Return [x, y] of the center of cell containing provided text 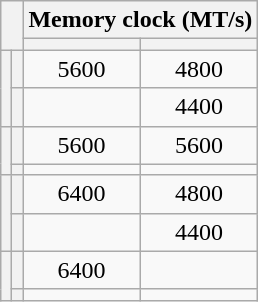
Memory clock (MT/s) [140, 20]
